Pinpoint the cell where the given text exists, returning its (X, Y) midpoint coordinate. 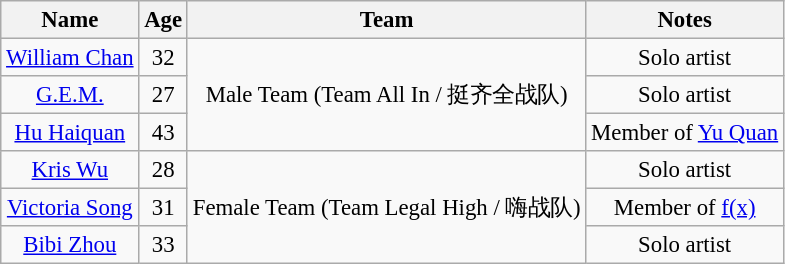
27 (164, 95)
G.E.M. (70, 95)
Victoria Song (70, 208)
31 (164, 208)
Age (164, 20)
28 (164, 170)
Notes (685, 20)
Female Team (Team Legal High / 嗨战队) (386, 208)
Kris Wu (70, 170)
Name (70, 20)
43 (164, 133)
William Chan (70, 58)
Hu Haiquan (70, 133)
Male Team (Team All In / 挺齐全战队) (386, 96)
Member of f(x) (685, 208)
33 (164, 245)
Member of Yu Quan (685, 133)
Bibi Zhou (70, 245)
Team (386, 20)
32 (164, 58)
